From the cell containing the given text, extract its center point as (X, Y) coordinate. 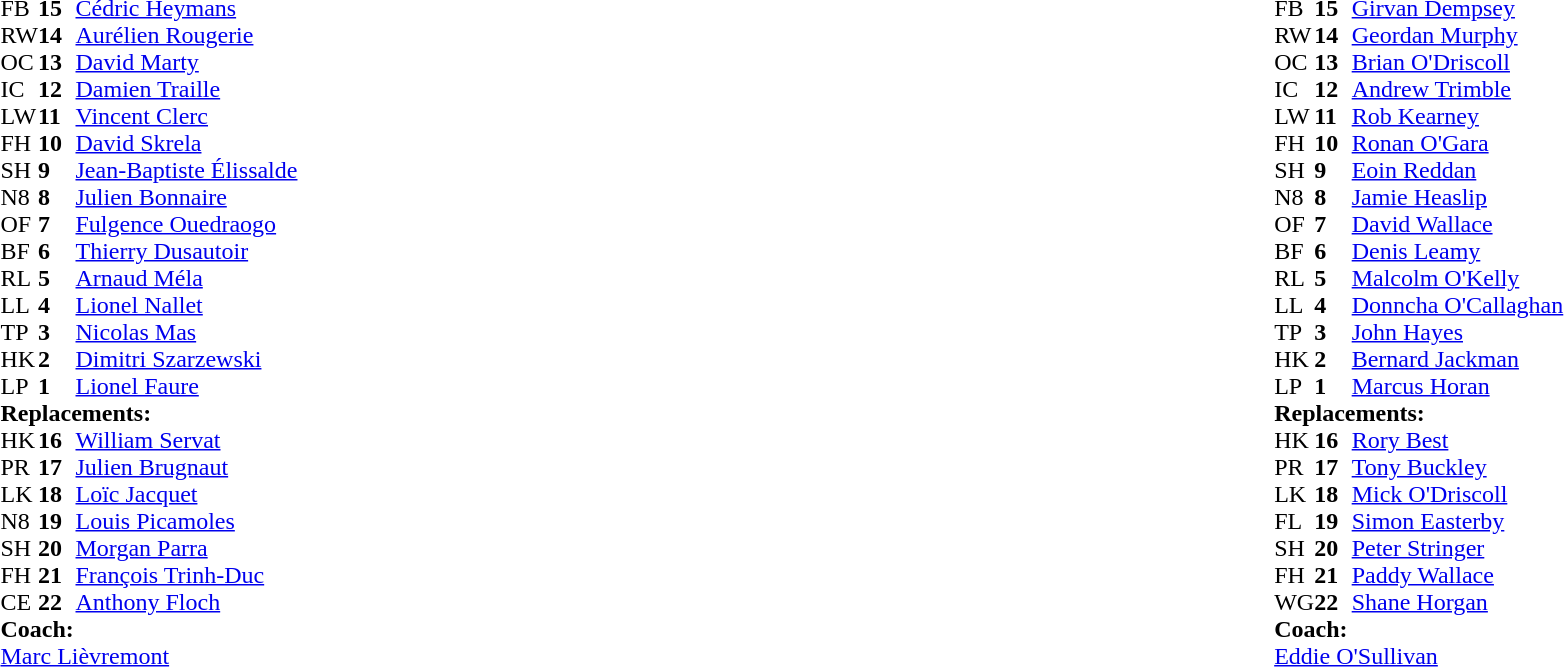
Denis Leamy (1458, 252)
Geordan Murphy (1458, 36)
Thierry Dusautoir (187, 252)
Paddy Wallace (1458, 576)
Fulgence Ouedraogo (187, 224)
Shane Horgan (1458, 602)
Anthony Floch (187, 602)
David Marty (187, 62)
Damien Traille (187, 90)
Lionel Nallet (187, 306)
Arnaud Méla (187, 278)
Marcus Horan (1458, 386)
Vincent Clerc (187, 116)
Malcolm O'Kelly (1458, 278)
Lionel Faure (187, 386)
François Trinh-Duc (187, 576)
Ronan O'Gara (1458, 144)
John Hayes (1458, 332)
Nicolas Mas (187, 332)
Aurélien Rougerie (187, 36)
Rob Kearney (1458, 116)
Mick O'Driscoll (1458, 494)
Bernard Jackman (1458, 360)
Dimitri Szarzewski (187, 360)
Simon Easterby (1458, 522)
Julien Brugnaut (187, 468)
WG (1294, 602)
Jamie Heaslip (1458, 198)
William Servat (187, 440)
David Skrela (187, 144)
Loïc Jacquet (187, 494)
David Wallace (1458, 224)
Tony Buckley (1458, 468)
Louis Picamoles (187, 522)
Peter Stringer (1458, 548)
Donncha O'Callaghan (1458, 306)
Andrew Trimble (1458, 90)
Morgan Parra (187, 548)
Eoin Reddan (1458, 170)
FL (1294, 522)
Rory Best (1458, 440)
Brian O'Driscoll (1458, 62)
CE (19, 602)
Jean-Baptiste Élissalde (187, 170)
Julien Bonnaire (187, 198)
